Capture the cell that displays the provided text and extract its [X, Y] central coordinate. 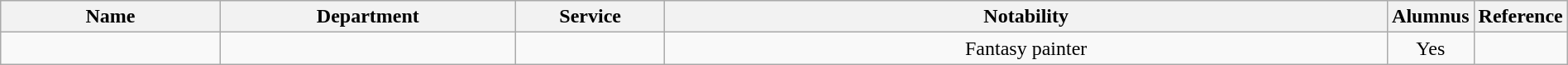
Notability [1026, 17]
Department [367, 17]
Name [111, 17]
Service [590, 17]
Fantasy painter [1026, 48]
Yes [1431, 48]
Reference [1520, 17]
Alumnus [1431, 17]
